Pinpoint the cell where the given text exists, returning its [x, y] midpoint coordinate. 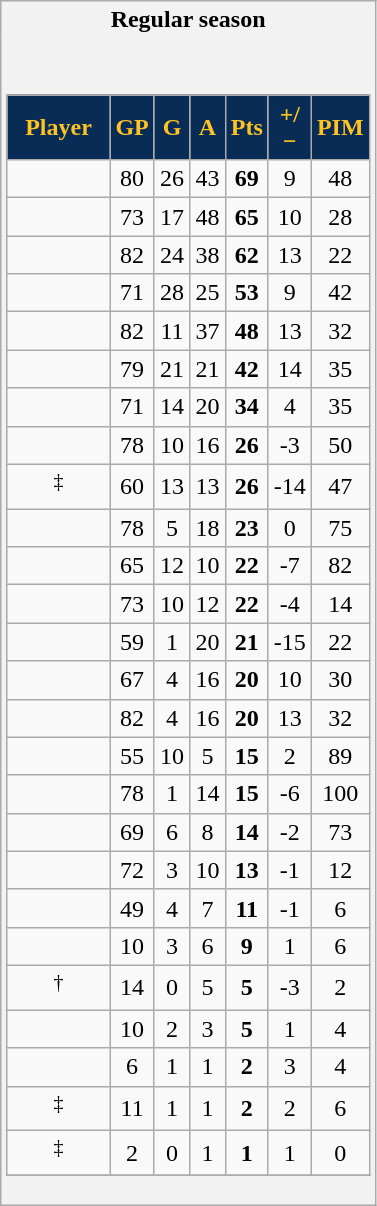
38 [208, 255]
30 [340, 680]
55 [132, 756]
23 [246, 528]
49 [132, 908]
A [208, 128]
-7 [290, 566]
GP [132, 128]
+/− [290, 128]
79 [132, 369]
Regular season [188, 20]
60 [132, 486]
-4 [290, 604]
† [58, 988]
7 [208, 908]
67 [132, 680]
-14 [290, 486]
Player [58, 128]
37 [208, 331]
-2 [290, 832]
25 [208, 293]
53 [246, 293]
Pts [246, 128]
17 [172, 217]
PIM [340, 128]
43 [208, 179]
8 [208, 832]
80 [132, 179]
18 [208, 528]
100 [340, 794]
34 [246, 407]
72 [132, 870]
75 [340, 528]
89 [340, 756]
59 [132, 642]
62 [246, 255]
50 [340, 445]
47 [340, 486]
-15 [290, 642]
-6 [290, 794]
G [172, 128]
24 [172, 255]
